Return (X, Y) of the center of cell containing provided text 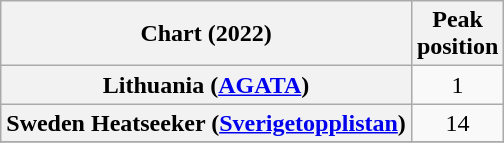
1 (457, 85)
Peakposition (457, 34)
14 (457, 123)
Chart (2022) (206, 34)
Sweden Heatseeker (Sverigetopplistan) (206, 123)
Lithuania (AGATA) (206, 85)
